Determine the (X, Y) coordinate at the center of the cell enclosing the given text.  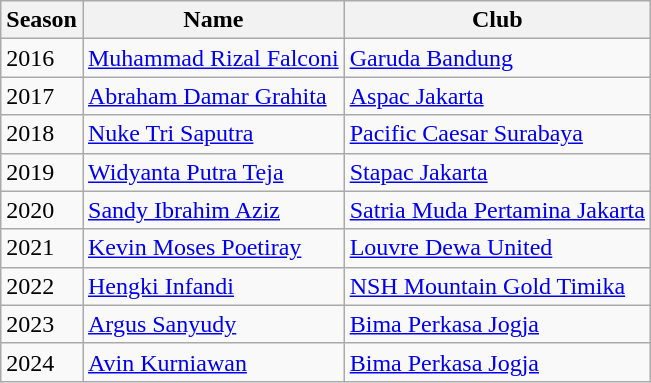
2017 (42, 96)
Nuke Tri Saputra (213, 134)
Widyanta Putra Teja (213, 172)
Club (497, 20)
2021 (42, 248)
Name (213, 20)
Muhammad Rizal Falconi (213, 58)
Hengki Infandi (213, 286)
2016 (42, 58)
2022 (42, 286)
2020 (42, 210)
Garuda Bandung (497, 58)
Sandy Ibrahim Aziz (213, 210)
Argus Sanyudy (213, 324)
2024 (42, 362)
Abraham Damar Grahita (213, 96)
Season (42, 20)
2023 (42, 324)
Avin Kurniawan (213, 362)
NSH Mountain Gold Timika (497, 286)
Pacific Caesar Surabaya (497, 134)
Stapac Jakarta (497, 172)
Satria Muda Pertamina Jakarta (497, 210)
Louvre Dewa United (497, 248)
2018 (42, 134)
Aspac Jakarta (497, 96)
2019 (42, 172)
Kevin Moses Poetiray (213, 248)
